Return [X, Y] of the center of cell containing provided text 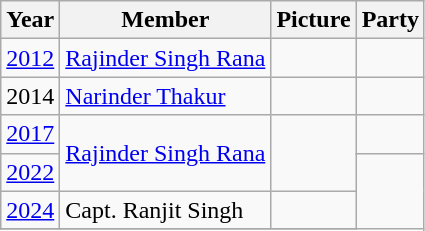
2014 [30, 96]
Member [166, 20]
Party [390, 20]
2017 [30, 134]
Narinder Thakur [166, 96]
2012 [30, 58]
2022 [30, 172]
Year [30, 20]
Capt. Ranjit Singh [166, 210]
Picture [314, 20]
2024 [30, 210]
